Pinpoint the cell where the given text exists, returning its (x, y) midpoint coordinate. 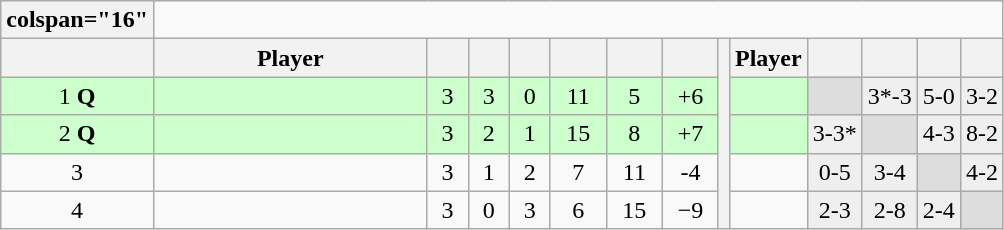
2-8 (890, 210)
4-2 (982, 172)
7 (578, 172)
3*-3 (890, 96)
8-2 (982, 134)
+6 (690, 96)
4-3 (938, 134)
−9 (690, 210)
-4 (690, 172)
0-5 (834, 172)
3-2 (982, 96)
3-4 (890, 172)
2-3 (834, 210)
5 (634, 96)
2-4 (938, 210)
5-0 (938, 96)
6 (578, 210)
3-3* (834, 134)
colspan="16" (78, 20)
4 (78, 210)
2 Q (78, 134)
8 (634, 134)
+7 (690, 134)
1 Q (78, 96)
